Output the (X, Y) coordinate of the center of the cell containing the given text.  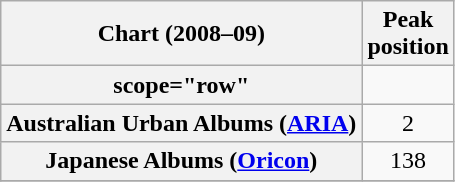
Chart (2008–09) (182, 34)
138 (408, 161)
Australian Urban Albums (ARIA) (182, 123)
Peakposition (408, 34)
2 (408, 123)
scope="row" (182, 85)
Japanese Albums (Oricon) (182, 161)
